Locate the cell with the specified text and output its [X, Y] center coordinate. 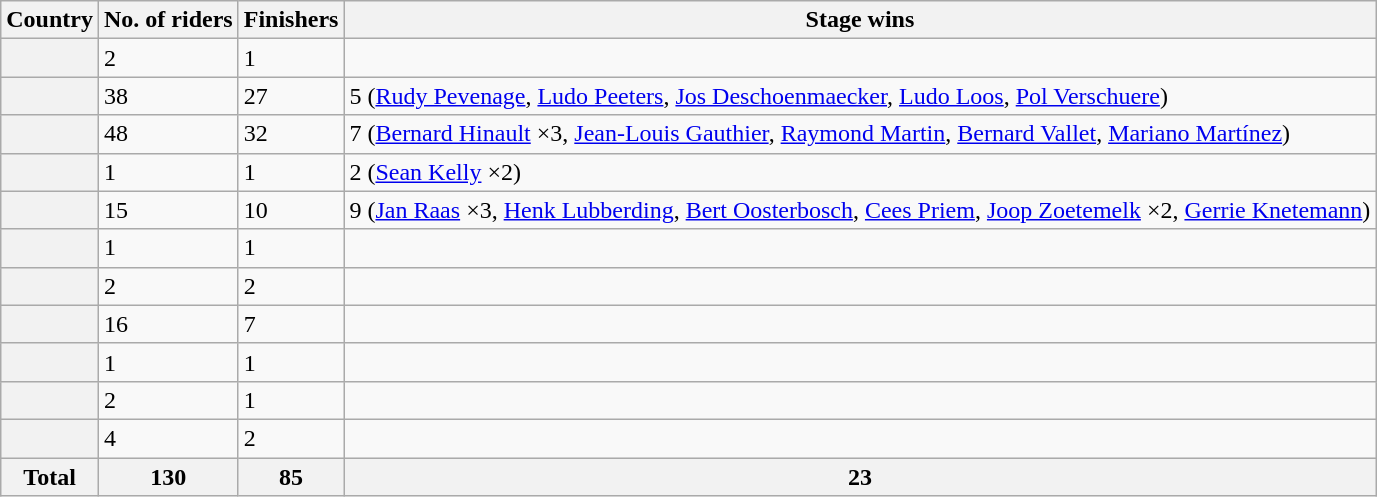
9 (Jan Raas ×3, Henk Lubberding, Bert Oosterbosch, Cees Priem, Joop Zoetemelk ×2, Gerrie Knetemann) [860, 210]
10 [291, 210]
27 [291, 96]
15 [168, 210]
48 [168, 134]
Country [50, 20]
Stage wins [860, 20]
5 (Rudy Pevenage, Ludo Peeters, Jos Deschoenmaecker, Ludo Loos, Pol Verschuere) [860, 96]
No. of riders [168, 20]
7 (Bernard Hinault ×3, Jean-Louis Gauthier, Raymond Martin, Bernard Vallet, Mariano Martínez) [860, 134]
16 [168, 324]
38 [168, 96]
2 (Sean Kelly ×2) [860, 172]
Total [50, 477]
7 [291, 324]
23 [860, 477]
130 [168, 477]
4 [168, 438]
85 [291, 477]
Finishers [291, 20]
32 [291, 134]
